Scan for the cell matching the given text and deliver its (X, Y) coordinate at center. 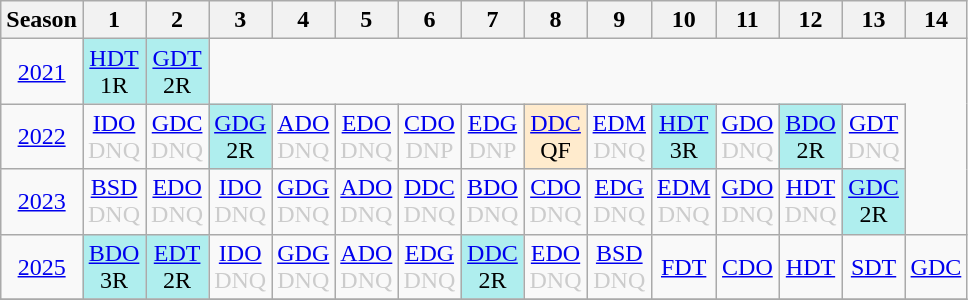
GDTDNQ (874, 136)
8 (556, 20)
CDODNP (430, 136)
HDT1R (114, 72)
7 (492, 20)
GDCDNQ (178, 136)
CDODNQ (556, 202)
DDCDNQ (430, 202)
2022 (42, 136)
BDODNQ (492, 202)
13 (874, 20)
10 (683, 20)
3 (240, 20)
Season (42, 20)
2 (178, 20)
GDT2R (178, 72)
EDGDNP (492, 136)
6 (430, 20)
BDO2R (810, 136)
BDO3R (114, 266)
FDT (683, 266)
1 (114, 20)
DDC2R (492, 266)
12 (810, 20)
5 (366, 20)
2023 (42, 202)
4 (304, 20)
HDT3R (683, 136)
2021 (42, 72)
HDTDNQ (810, 202)
DDCQF (556, 136)
GDG2R (240, 136)
GDC2R (874, 202)
2025 (42, 266)
SDT (874, 266)
11 (748, 20)
EDT2R (178, 266)
9 (619, 20)
HDT (810, 266)
GDC (936, 266)
CDO (748, 266)
14 (936, 20)
